Locate the cell with the specified text and output its (x, y) center coordinate. 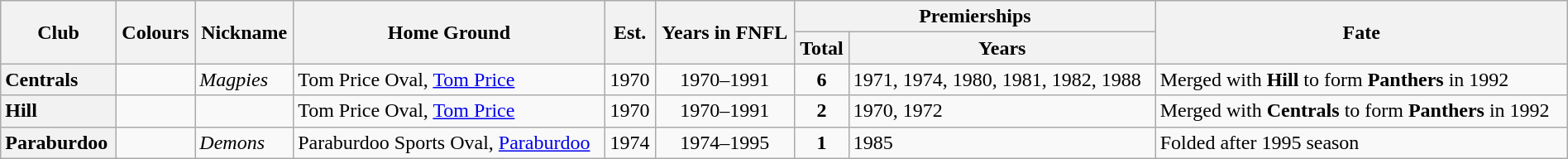
Merged with Hill to form Panthers in 1992 (1361, 79)
Merged with Centrals to form Panthers in 1992 (1361, 111)
Hill (59, 111)
Fate (1361, 32)
Years (1002, 48)
Premierships (976, 17)
1971, 1974, 1980, 1981, 1982, 1988 (1002, 79)
Paraburdoo (59, 142)
2 (822, 111)
1974 (630, 142)
Magpies (245, 79)
Est. (630, 32)
Nickname (245, 32)
Folded after 1995 season (1361, 142)
Club (59, 32)
1985 (1002, 142)
Home Ground (449, 32)
Centrals (59, 79)
Years in FNFL (724, 32)
Paraburdoo Sports Oval, Paraburdoo (449, 142)
Total (822, 48)
Demons (245, 142)
1974–1995 (724, 142)
1970, 1972 (1002, 111)
6 (822, 79)
Colours (155, 32)
1 (822, 142)
